Identify which cell holds the provided text, then report its [x, y] central coordinate. 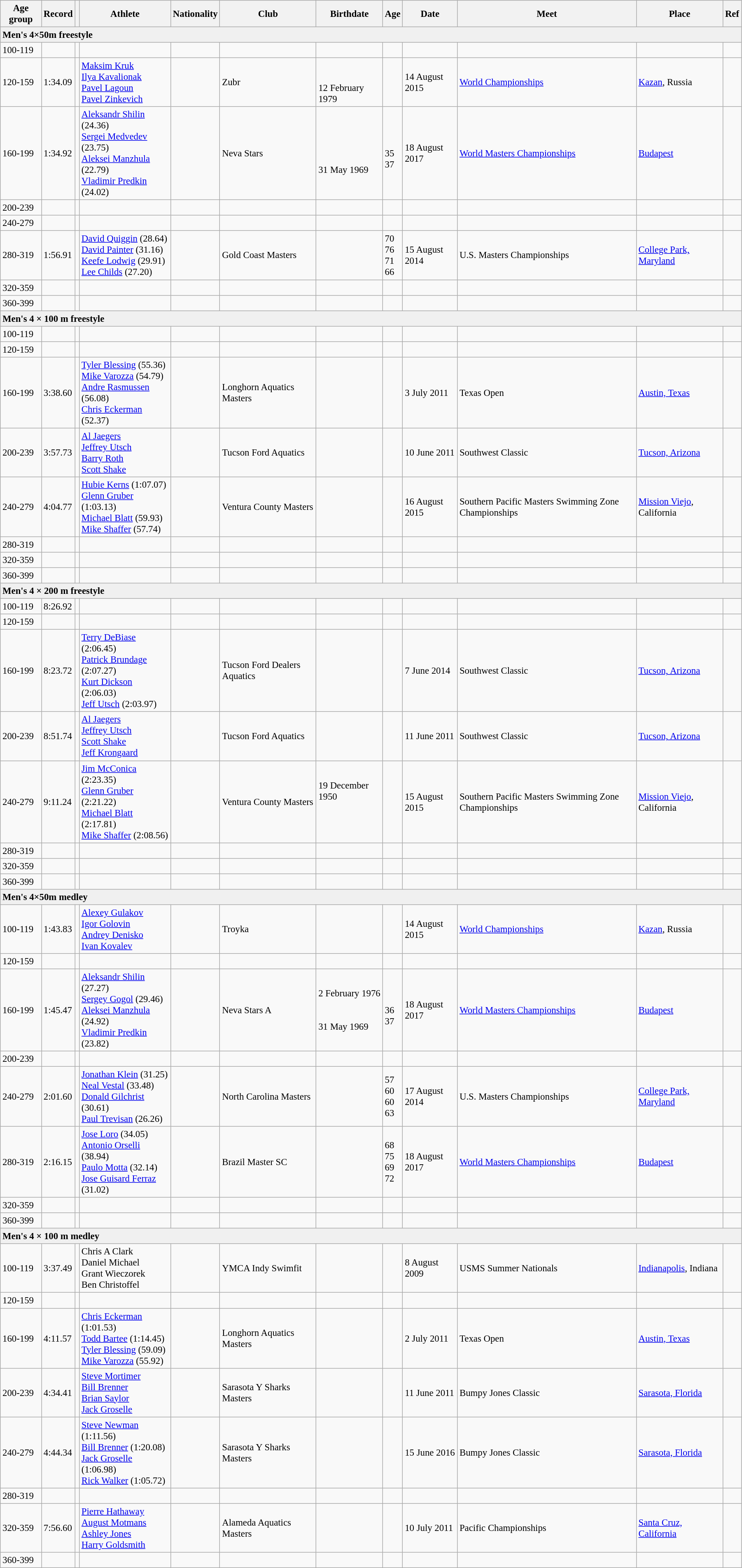
Men's 4×50m medley [371, 897]
8 August 2009 [430, 1268]
Jim McConica (2:23.35)Glenn Gruber (2:21.22)Michael Blatt (2:17.81)Mike Shaffer (2:08.56) [125, 802]
1:34.09 [58, 82]
Club [268, 14]
7 June 2014 [430, 671]
Al JaegersJeffrey UtschBarry RothScott Shake [125, 453]
Pacific Championships [547, 1528]
70767166 [393, 255]
YMCA Indy Swimfit [268, 1268]
4:11.57 [58, 1338]
Nationality [195, 14]
USMS Summer Nationals [547, 1268]
4:04.77 [58, 507]
12 February 1979 [349, 82]
David Quiggin (28.64)David Painter (31.16)Keefe Lodwig (29.91)Lee Childs (27.20) [125, 255]
8:23.72 [58, 671]
3:37.49 [58, 1268]
Tucson Ford Dealers Aquatics [268, 671]
Athlete [125, 14]
Ref [732, 14]
Men's 4 × 100 m freestyle [371, 319]
Chris A ClarkDaniel MichaelGrant WieczorekBen Christoffel [125, 1268]
Place [679, 14]
3637 [393, 1010]
Steve MortimerBill BrennerBrian SaylorJack Groselle [125, 1393]
Neva Stars A [268, 1010]
2 July 2011 [430, 1338]
4:34.41 [58, 1393]
Age [393, 14]
Jonathan Klein (31.25)Neal Vestal (33.48)Donald Gilchrist (30.61)Paul Trevisan (26.26) [125, 1097]
3:57.73 [58, 453]
15 August 2015 [430, 802]
Neva Stars [268, 153]
68756972 [393, 1162]
Alameda Aquatics Masters [268, 1528]
17 August 2014 [430, 1097]
Jose Loro (34.05)Antonio Orselli (38.94)Paulo Motta (32.14)Jose Guisard Ferraz (31.02) [125, 1162]
Indianapolis, Indiana [679, 1268]
Al JaegersJeffrey UtschScott ShakeJeff Krongaard [125, 737]
Brazil Master SC [268, 1162]
15 August 2014 [430, 255]
Maksim KrukIlya KavalionakPavel LagounPavel Zinkevich [125, 82]
Record [58, 14]
Gold Coast Masters [268, 255]
Pierre HathawayAugust MotmansAshley JonesHarry Goldsmith [125, 1528]
10 June 2011 [430, 453]
Steve Newman (1:11.56)Bill Brenner (1:20.08)Jack Groselle (1:06.98)Rick Walker (1:05.72) [125, 1453]
3537 [393, 153]
1:45.47 [58, 1010]
15 June 2016 [430, 1453]
2:16.15 [58, 1162]
10 July 2011 [430, 1528]
16 August 2015 [430, 507]
Men's 4 × 200 m freestyle [371, 591]
19 December 1950 [349, 802]
Men's 4×50m freestyle [371, 35]
1:43.83 [58, 929]
Aleksandr Shilin (27.27)Sergey Gogol (29.46)Aleksei Manzhula (24.92)Vladimir Predkin (23.82) [125, 1010]
8:26.92 [58, 607]
Hubie Kerns (1:07.07)Glenn Gruber (1:03.13)Michael Blatt (59.93)Mike Shaffer (57.74) [125, 507]
Meet [547, 14]
2:01.60 [58, 1097]
Chris Eckerman (1:01.53)Todd Bartee (1:14.45)Tyler Blessing (59.09)Mike Varozza (55.92) [125, 1338]
2 February 197631 May 1969 [349, 1010]
9:11.24 [58, 802]
1:56.91 [58, 255]
Troyka [268, 929]
31 May 1969 [349, 153]
Santa Cruz, California [679, 1528]
Zubr [268, 82]
7:56.60 [58, 1528]
3 July 2011 [430, 393]
Birthdate [349, 14]
8:51.74 [58, 737]
Terry DeBiase (2:06.45)Patrick Brundage (2:07.27)Kurt Dickson (2:06.03)Jeff Utsch (2:03.97) [125, 671]
57606063 [393, 1097]
3:38.60 [58, 393]
Men's 4 × 100 m medley [371, 1236]
North Carolina Masters [268, 1097]
Aleksandr Shilin (24.36)Sergei Medvedev (23.75)Aleksei Manzhula (22.79)Vladimir Predkin (24.02) [125, 153]
Alexey GulakovIgor GolovinAndrey DeniskoIvan Kovalev [125, 929]
Age group [21, 14]
Date [430, 14]
4:44.34 [58, 1453]
1:34.92 [58, 153]
Tyler Blessing (55.36)Mike Varozza (54.79)Andre Rasmussen (56.08)Chris Eckerman (52.37) [125, 393]
